Capture the cell that displays the provided text and extract its [X, Y] central coordinate. 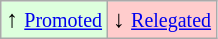
↑ Promoted [54, 20]
↓ Relegated [162, 20]
